Return (x, y) of the center of cell containing provided text 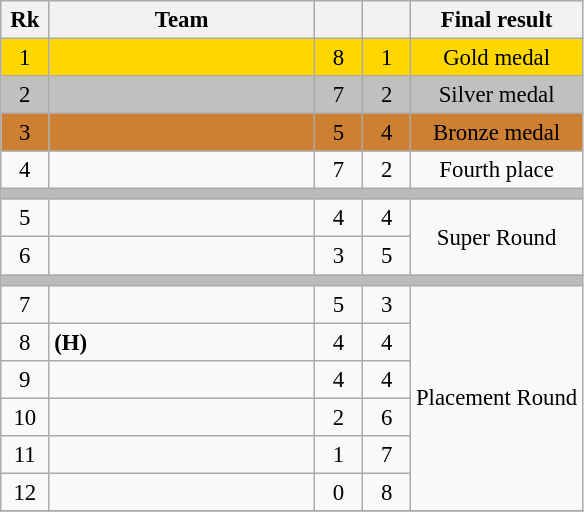
10 (25, 417)
Final result (497, 20)
Team (182, 20)
(H) (182, 342)
Fourth place (497, 170)
0 (338, 492)
12 (25, 492)
Placement Round (497, 398)
Silver medal (497, 95)
Super Round (497, 238)
9 (25, 379)
11 (25, 455)
Gold medal (497, 58)
Rk (25, 20)
Bronze medal (497, 133)
